Determine the [x, y] coordinate at the center of the cell enclosing the given text.  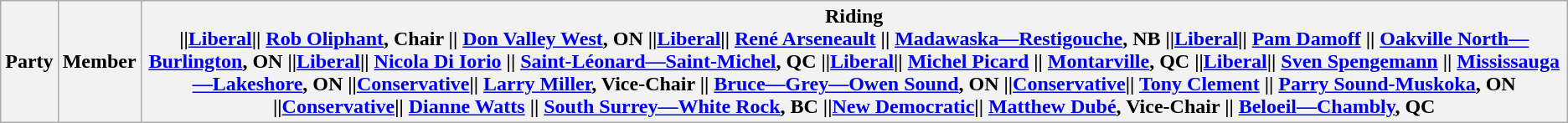
Member [99, 62]
Party [29, 62]
